Output the (X, Y) coordinate of the center of the cell containing the given text.  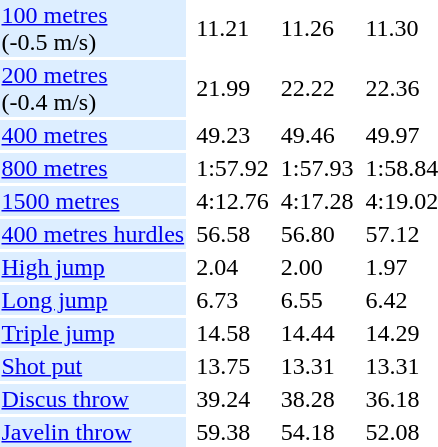
38.28 (317, 399)
Long jump (93, 300)
22.22 (317, 88)
11.21 (233, 28)
6.73 (233, 300)
11.26 (317, 28)
4:12.76 (233, 201)
56.58 (233, 234)
400 metres hurdles (93, 234)
4:17.28 (317, 201)
6.55 (317, 300)
200 metres (-0.4 m/s) (93, 88)
21.99 (233, 88)
2.04 (233, 267)
800 metres (93, 168)
13.31 (317, 366)
56.80 (317, 234)
54.18 (317, 432)
Discus throw (93, 399)
1500 metres (93, 201)
39.24 (233, 399)
14.44 (317, 333)
13.75 (233, 366)
2.00 (317, 267)
1:57.93 (317, 168)
49.23 (233, 135)
14.58 (233, 333)
400 metres (93, 135)
High jump (93, 267)
49.46 (317, 135)
59.38 (233, 432)
Shot put (93, 366)
100 metres (-0.5 m/s) (93, 28)
Triple jump (93, 333)
1:57.92 (233, 168)
Javelin throw (93, 432)
